Capture the cell that displays the provided text and extract its (X, Y) central coordinate. 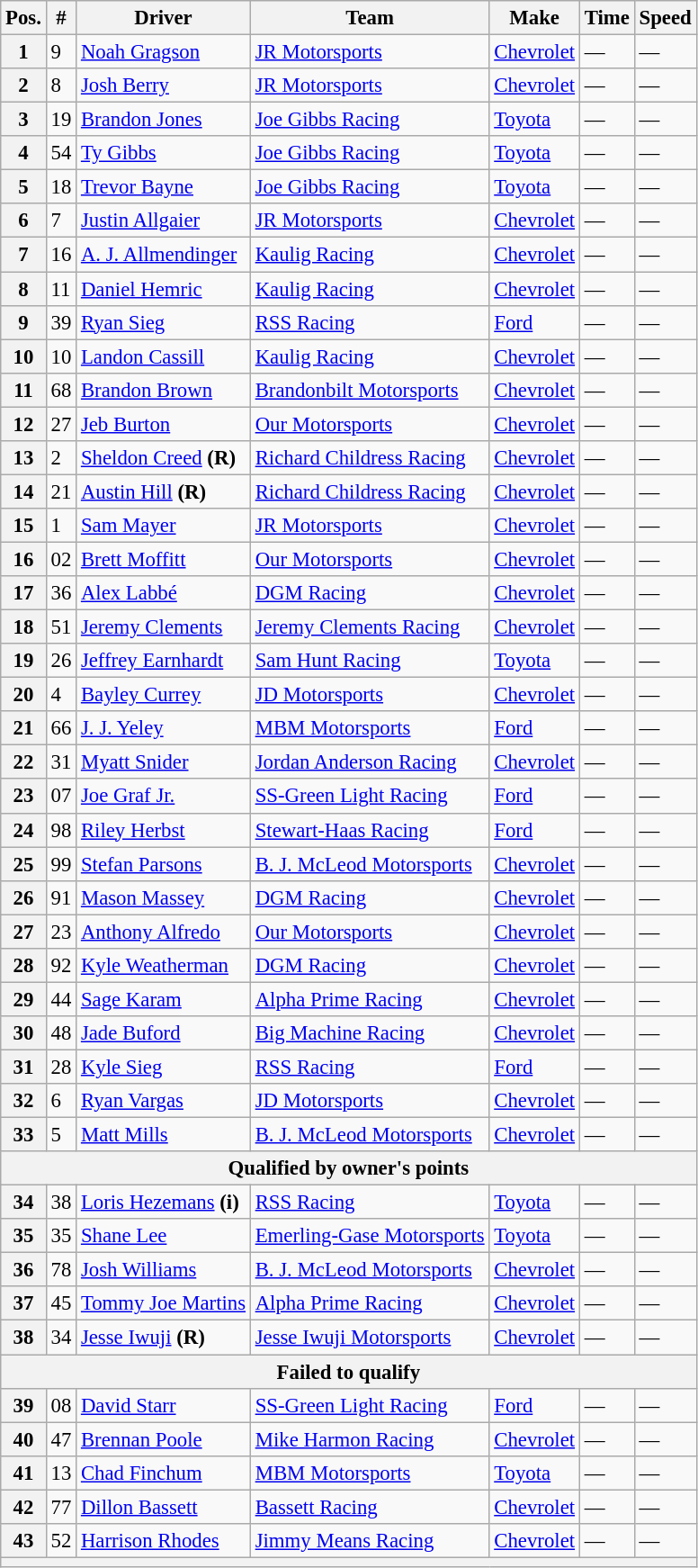
Tommy Joe Martins (164, 1304)
22 (23, 762)
Bassett Racing (370, 1507)
48 (61, 1033)
Brett Moffitt (164, 559)
20 (23, 695)
Driver (164, 18)
Team (370, 18)
Brandon Brown (164, 390)
15 (23, 526)
Sam Mayer (164, 526)
44 (61, 999)
66 (61, 728)
Riley Herbst (164, 830)
Speed (666, 18)
Justin Allgaier (164, 221)
77 (61, 1507)
David Starr (164, 1405)
43 (23, 1541)
37 (23, 1304)
Kyle Sieg (164, 1067)
A. J. Allmendinger (164, 255)
78 (61, 1270)
Jordan Anderson Racing (370, 762)
Noah Gragson (164, 52)
Bayley Currey (164, 695)
Mike Harmon Racing (370, 1439)
Pos. (23, 18)
Time (606, 18)
Matt Mills (164, 1135)
Stewart-Haas Racing (370, 830)
25 (23, 864)
92 (61, 966)
Sage Karam (164, 999)
Ryan Vargas (164, 1101)
Joe Graf Jr. (164, 797)
Make (534, 18)
Myatt Snider (164, 762)
30 (23, 1033)
Brennan Poole (164, 1439)
Kyle Weatherman (164, 966)
47 (61, 1439)
Chad Finchum (164, 1473)
Sheldon Creed (R) (164, 458)
Failed to qualify (349, 1372)
07 (61, 797)
3 (23, 120)
Big Machine Racing (370, 1033)
52 (61, 1541)
08 (61, 1405)
Ty Gibbs (164, 153)
Jesse Iwuji (R) (164, 1338)
98 (61, 830)
33 (23, 1135)
40 (23, 1439)
51 (61, 627)
91 (61, 897)
Josh Williams (164, 1270)
Stefan Parsons (164, 864)
Jeb Burton (164, 424)
99 (61, 864)
Harrison Rhodes (164, 1541)
Qualified by owner's points (349, 1168)
# (61, 18)
Jeffrey Earnhardt (164, 661)
14 (23, 491)
Daniel Hemric (164, 289)
Loris Hezemans (i) (164, 1203)
Emerling-Gase Motorsports (370, 1236)
Jimmy Means Racing (370, 1541)
J. J. Yeley (164, 728)
Jeremy Clements (164, 627)
Josh Berry (164, 86)
Alex Labbé (164, 593)
Ryan Sieg (164, 322)
Mason Massey (164, 897)
29 (23, 999)
Trevor Bayne (164, 187)
54 (61, 153)
17 (23, 593)
24 (23, 830)
Shane Lee (164, 1236)
Brandonbilt Motorsports (370, 390)
Jeremy Clements Racing (370, 627)
45 (61, 1304)
Sam Hunt Racing (370, 661)
02 (61, 559)
Landon Cassill (164, 356)
42 (23, 1507)
Jade Buford (164, 1033)
Brandon Jones (164, 120)
68 (61, 390)
41 (23, 1473)
Dillon Bassett (164, 1507)
12 (23, 424)
Jesse Iwuji Motorsports (370, 1338)
Austin Hill (R) (164, 491)
Anthony Alfredo (164, 932)
32 (23, 1101)
